Scan for the cell matching the given text and deliver its (x, y) coordinate at center. 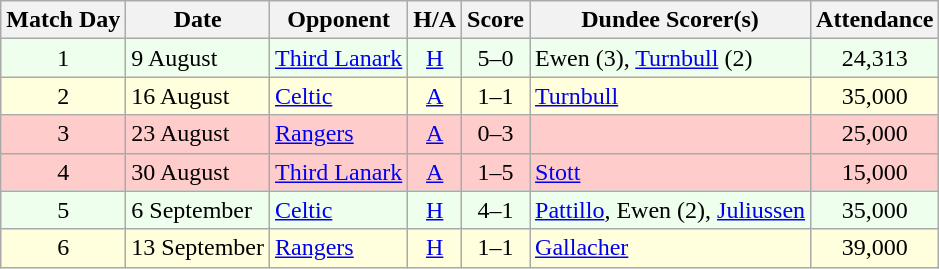
Pattillo, Ewen (2), Juliussen (670, 210)
23 August (198, 134)
6 (64, 248)
4–1 (496, 210)
Gallacher (670, 248)
Ewen (3), Turnbull (2) (670, 58)
Match Day (64, 20)
6 September (198, 210)
24,313 (875, 58)
Date (198, 20)
Turnbull (670, 96)
5–0 (496, 58)
1–5 (496, 172)
16 August (198, 96)
0–3 (496, 134)
Dundee Scorer(s) (670, 20)
25,000 (875, 134)
13 September (198, 248)
9 August (198, 58)
5 (64, 210)
Opponent (338, 20)
30 August (198, 172)
39,000 (875, 248)
3 (64, 134)
15,000 (875, 172)
Attendance (875, 20)
2 (64, 96)
1 (64, 58)
Stott (670, 172)
H/A (435, 20)
4 (64, 172)
Score (496, 20)
